Provide the [x, y] coordinate of the cell's center where the given text is located.  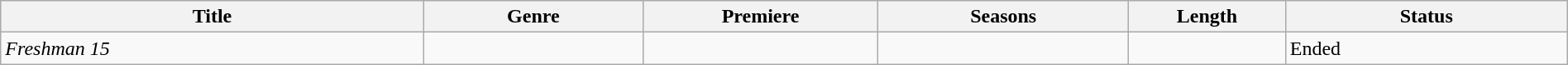
Freshman 15 [213, 48]
Premiere [760, 17]
Title [213, 17]
Ended [1426, 48]
Length [1207, 17]
Seasons [1004, 17]
Genre [533, 17]
Status [1426, 17]
